Extract the (X, Y) coordinate from the center of the cell holding the provided text.  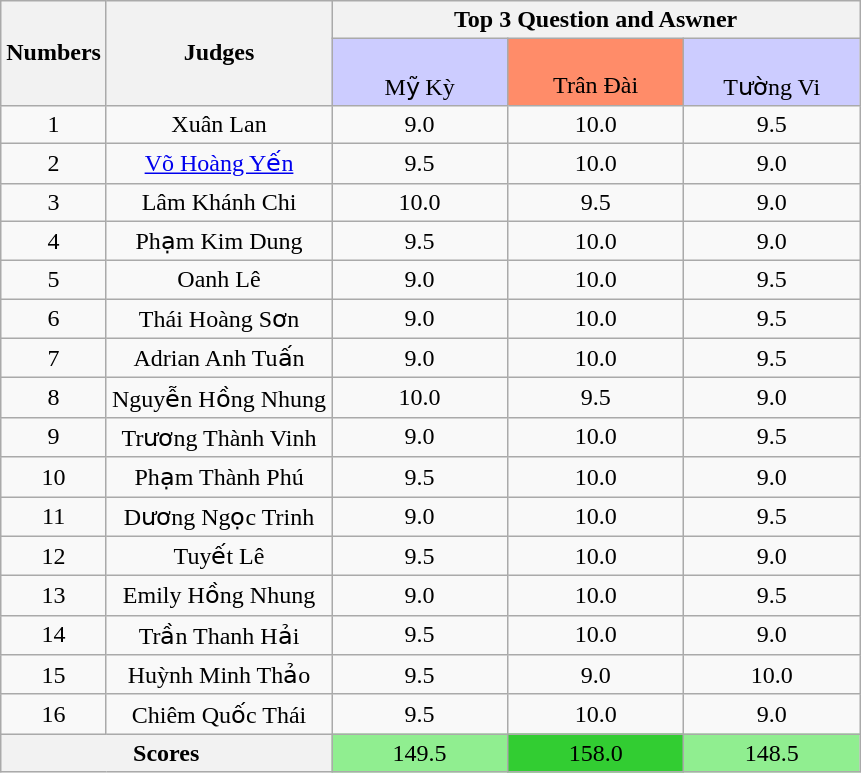
Phạm Thành Phú (218, 477)
Tường Vi (772, 72)
5 (54, 280)
Huỳnh Minh Thảo (218, 675)
Emily Hồng Nhung (218, 596)
2 (54, 163)
Trần Thanh Hải (218, 635)
149.5 (420, 753)
Adrian Anh Tuấn (218, 358)
3 (54, 202)
Dương Ngọc Trinh (218, 516)
16 (54, 714)
Lâm Khánh Chi (218, 202)
Mỹ Kỳ (420, 72)
158.0 (596, 753)
Trân Đài (596, 72)
11 (54, 516)
Thái Hoàng Sơn (218, 319)
7 (54, 358)
13 (54, 596)
Võ Hoàng Yến (218, 163)
Judges (218, 54)
10 (54, 477)
8 (54, 398)
148.5 (772, 753)
12 (54, 556)
Numbers (54, 54)
1 (54, 124)
Oanh Lê (218, 280)
Trương Thành Vinh (218, 437)
Xuân Lan (218, 124)
15 (54, 675)
Phạm Kim Dung (218, 241)
4 (54, 241)
Tuyết Lê (218, 556)
Scores (166, 753)
Top 3 Question and Aswner (596, 20)
14 (54, 635)
Nguyễn Hồng Nhung (218, 398)
6 (54, 319)
9 (54, 437)
Chiêm Quốc Thái (218, 714)
